Determine the [X, Y] coordinate at the center of the cell enclosing the given text.  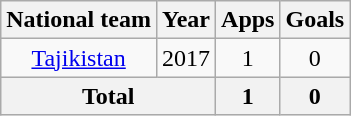
Goals [315, 20]
Apps [248, 20]
National team [79, 20]
Total [108, 96]
Year [186, 20]
2017 [186, 58]
Tajikistan [79, 58]
